Pinpoint the cell where the given text exists, returning its (X, Y) midpoint coordinate. 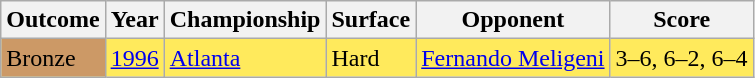
Hard (371, 58)
Score (682, 20)
Year (134, 20)
Bronze (53, 58)
Opponent (513, 20)
3–6, 6–2, 6–4 (682, 58)
1996 (134, 58)
Atlanta (245, 58)
Fernando Meligeni (513, 58)
Outcome (53, 20)
Surface (371, 20)
Championship (245, 20)
